Find where the given text appears and provide that cell's center as (x, y) coordinate. 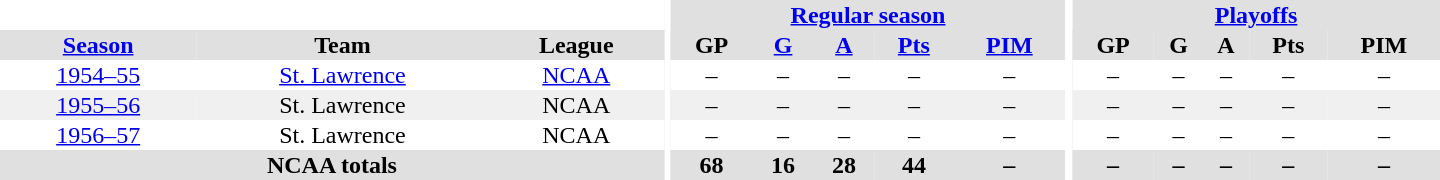
1954–55 (98, 75)
Team (342, 45)
Season (98, 45)
1955–56 (98, 105)
NCAA totals (332, 165)
Regular season (868, 15)
44 (914, 165)
16 (784, 165)
28 (844, 165)
Playoffs (1256, 15)
68 (712, 165)
1956–57 (98, 135)
League (576, 45)
